Determine the (X, Y) coordinate at the center of the cell enclosing the given text.  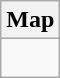
Map (30, 20)
